Find where the given text appears and provide that cell's center as [X, Y] coordinate. 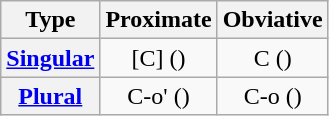
C-o () [272, 96]
Plural [50, 96]
Singular [50, 58]
[C] () [158, 58]
C () [272, 58]
Proximate [158, 20]
Type [50, 20]
C-o' () [158, 96]
Obviative [272, 20]
